Identify which cell holds the provided text, then report its [X, Y] central coordinate. 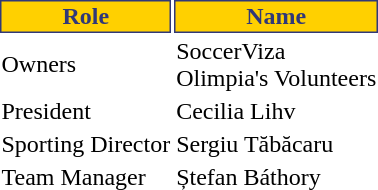
Cecilia Lihv [276, 111]
Name [276, 16]
SoccerViza Olimpia's Volunteers [276, 64]
Role [86, 16]
Sporting Director [86, 144]
President [86, 111]
Sergiu Tăbăcaru [276, 144]
Owners [86, 64]
